Return the (x, y) coordinate for the center point of the cell that contains the specified text.  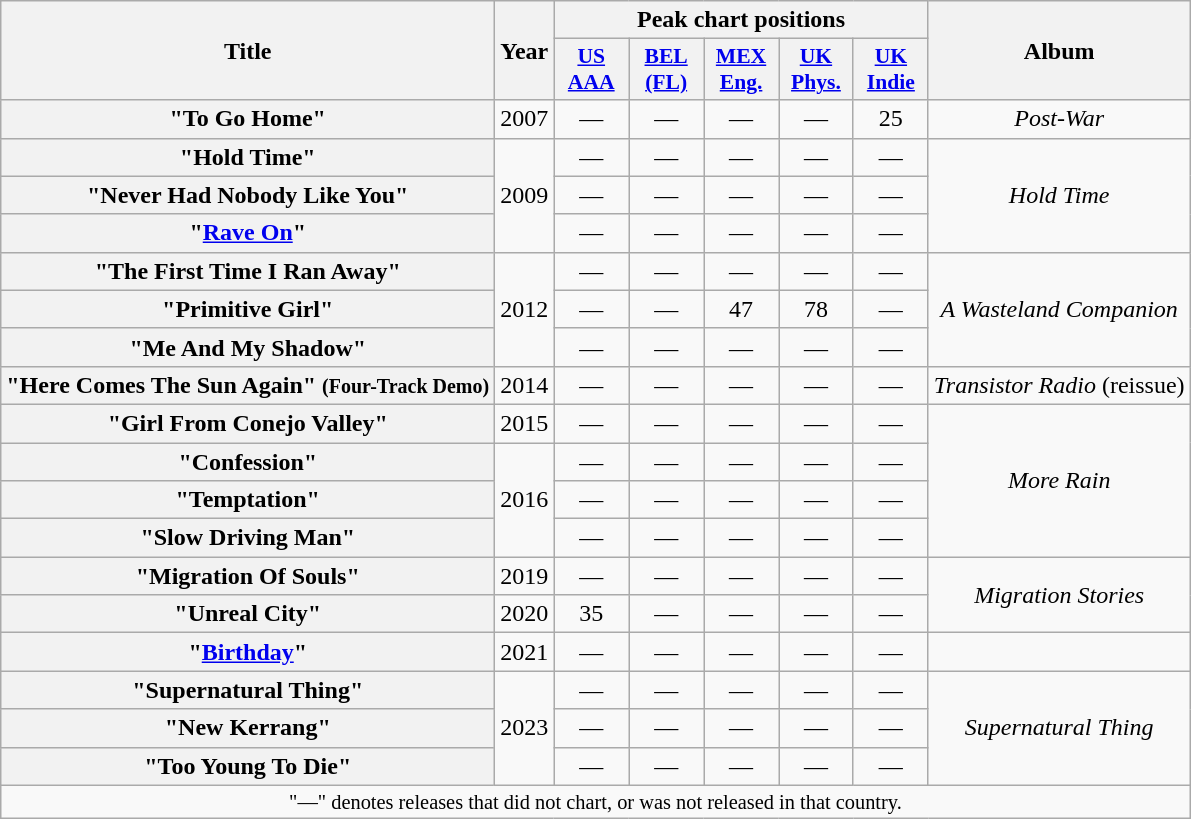
2007 (524, 119)
2020 (524, 614)
Hold Time (1059, 195)
"Too Young To Die" (248, 766)
25 (890, 119)
"Slow Driving Man" (248, 538)
Year (524, 50)
2015 (524, 423)
Transistor Radio (reissue) (1059, 385)
Post-War (1059, 119)
"Me And My Shadow" (248, 347)
"New Kerrang" (248, 728)
2019 (524, 576)
2016 (524, 499)
2009 (524, 195)
"Temptation" (248, 500)
Supernatural Thing (1059, 728)
35 (592, 614)
Migration Stories (1059, 595)
MEXEng. (742, 70)
"Hold Time" (248, 157)
UKPhys. (816, 70)
"—" denotes releases that did not chart, or was not released in that country. (596, 802)
More Rain (1059, 480)
"Unreal City" (248, 614)
"Girl From Conejo Valley" (248, 423)
"Migration Of Souls" (248, 576)
"Rave On" (248, 233)
2023 (524, 728)
Title (248, 50)
"Here Comes The Sun Again" (Four-Track Demo) (248, 385)
UKIndie (890, 70)
"Confession" (248, 461)
"The First Time I Ran Away" (248, 271)
BEL(FL) (666, 70)
"Never Had Nobody Like You" (248, 195)
2012 (524, 309)
2014 (524, 385)
"Supernatural Thing" (248, 690)
A Wasteland Companion (1059, 309)
USAAA (592, 70)
2021 (524, 652)
"Birthday" (248, 652)
47 (742, 309)
"To Go Home" (248, 119)
Album (1059, 50)
"Primitive Girl" (248, 309)
78 (816, 309)
Peak chart positions (742, 20)
